From the cell containing the given text, extract its center point as [X, Y] coordinate. 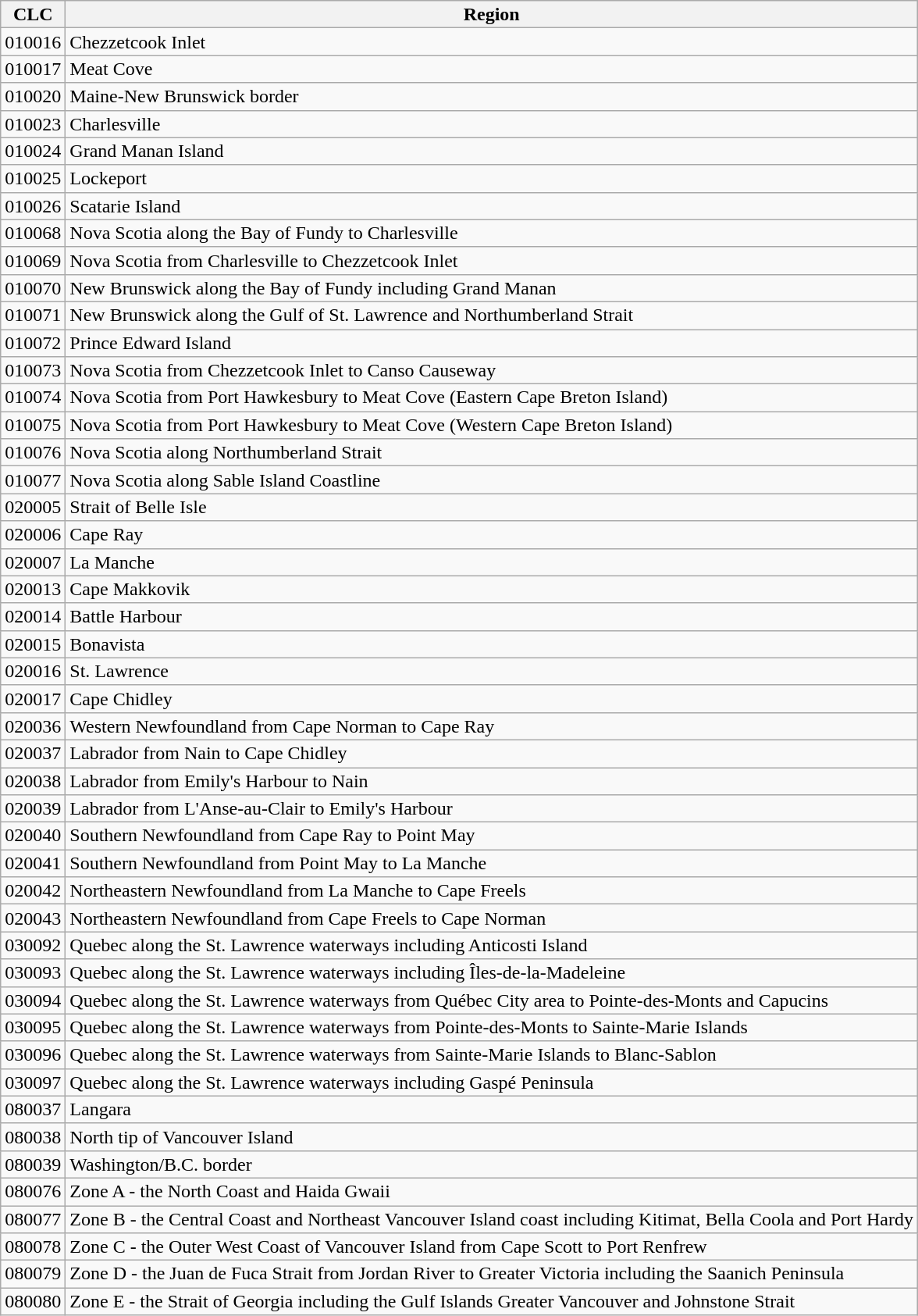
080039 [33, 1164]
080076 [33, 1192]
North tip of Vancouver Island [492, 1137]
020016 [33, 672]
Chezzetcook Inlet [492, 42]
030094 [33, 1000]
020041 [33, 864]
020014 [33, 617]
010071 [33, 316]
Southern Newfoundland from Cape Ray to Point May [492, 836]
010017 [33, 69]
Quebec along the St. Lawrence waterways from Québec City area to Pointe-des-Monts and Capucins [492, 1000]
Zone E - the Strait of Georgia including the Gulf Islands Greater Vancouver and Johnstone Strait [492, 1301]
Maine-New Brunswick border [492, 97]
020043 [33, 918]
020015 [33, 644]
010023 [33, 123]
Strait of Belle Isle [492, 508]
St. Lawrence [492, 672]
Quebec along the St. Lawrence waterways including Îles-de-la-Madeleine [492, 973]
Quebec along the St. Lawrence waterways from Pointe-des-Monts to Sainte-Marie Islands [492, 1028]
030095 [33, 1028]
Nova Scotia from Charlesville to Chezzetcook Inlet [492, 261]
010068 [33, 233]
010075 [33, 425]
Quebec along the St. Lawrence waterways including Gaspé Peninsula [492, 1082]
010076 [33, 453]
Western Newfoundland from Cape Norman to Cape Ray [492, 726]
Quebec along the St. Lawrence waterways from Sainte-Marie Islands to Blanc-Sablon [492, 1054]
080078 [33, 1246]
Zone A - the North Coast and Haida Gwaii [492, 1192]
010070 [33, 287]
Prince Edward Island [492, 344]
Zone C - the Outer West Coast of Vancouver Island from Cape Scott to Port Renfrew [492, 1246]
010073 [33, 370]
Northeastern Newfoundland from La Manche to Cape Freels [492, 890]
010069 [33, 261]
Northeastern Newfoundland from Cape Freels to Cape Norman [492, 918]
Labrador from L'Anse-au-Clair to Emily's Harbour [492, 809]
Nova Scotia from Chezzetcook Inlet to Canso Causeway [492, 370]
Meat Cove [492, 69]
New Brunswick along the Bay of Fundy including Grand Manan [492, 287]
010024 [33, 152]
030097 [33, 1082]
030093 [33, 973]
020017 [33, 698]
020013 [33, 589]
010026 [33, 206]
Lockeport [492, 178]
New Brunswick along the Gulf of St. Lawrence and Northumberland Strait [492, 316]
020040 [33, 836]
010072 [33, 344]
020006 [33, 534]
Bonavista [492, 644]
Cape Chidley [492, 698]
080079 [33, 1275]
Zone D - the Juan de Fuca Strait from Jordan River to Greater Victoria including the Saanich Peninsula [492, 1275]
CLC [33, 14]
Nova Scotia along the Bay of Fundy to Charlesville [492, 233]
Washington/B.C. border [492, 1164]
Nova Scotia from Port Hawkesbury to Meat Cove (Western Cape Breton Island) [492, 425]
020005 [33, 508]
020037 [33, 753]
080077 [33, 1220]
Labrador from Nain to Cape Chidley [492, 753]
030096 [33, 1054]
Grand Manan Island [492, 152]
Zone B - the Central Coast and Northeast Vancouver Island coast including Kitimat, Bella Coola and Port Hardy [492, 1220]
Charlesville [492, 123]
Nova Scotia along Northumberland Strait [492, 453]
La Manche [492, 562]
020036 [33, 726]
Battle Harbour [492, 617]
020038 [33, 781]
080080 [33, 1301]
Nova Scotia from Port Hawkesbury to Meat Cove (Eastern Cape Breton Island) [492, 398]
080038 [33, 1137]
030092 [33, 945]
Langara [492, 1109]
020039 [33, 809]
020042 [33, 890]
Cape Ray [492, 534]
010016 [33, 42]
Quebec along the St. Lawrence waterways including Anticosti Island [492, 945]
020007 [33, 562]
Nova Scotia along Sable Island Coastline [492, 480]
Cape Makkovik [492, 589]
Scatarie Island [492, 206]
Southern Newfoundland from Point May to La Manche [492, 864]
010077 [33, 480]
080037 [33, 1109]
010020 [33, 97]
Region [492, 14]
Labrador from Emily's Harbour to Nain [492, 781]
010074 [33, 398]
010025 [33, 178]
